Return the (X, Y) coordinate for the center point of the cell that contains the specified text.  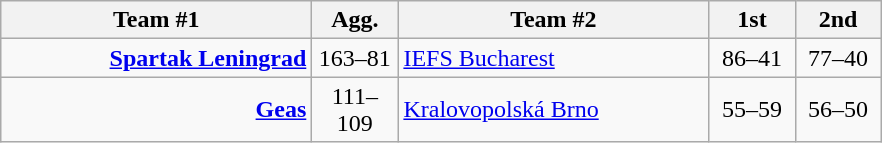
IEFS Bucharest (554, 58)
56–50 (838, 110)
55–59 (752, 110)
Team #1 (156, 20)
86–41 (752, 58)
111–109 (355, 110)
163–81 (355, 58)
Agg. (355, 20)
2nd (838, 20)
77–40 (838, 58)
1st (752, 20)
Kralovopolská Brno (554, 110)
Spartak Leningrad (156, 58)
Geas (156, 110)
Team #2 (554, 20)
